Find where the given text appears and provide that cell's center as (X, Y) coordinate. 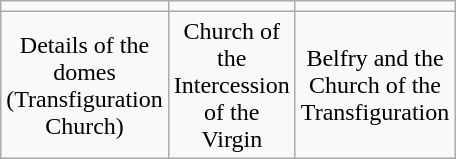
Belfry and the Church of the Transfiguration (375, 85)
Church of the Intercession of the Virgin (232, 85)
Details of the domes (Transfiguration Church) (85, 85)
